Detect which cell encompasses the target text, then output its (X, Y) center coordinate. 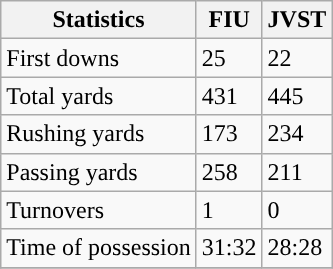
Rushing yards (99, 134)
JVST (297, 20)
Total yards (99, 96)
First downs (99, 58)
445 (297, 96)
258 (229, 172)
Turnovers (99, 210)
173 (229, 134)
25 (229, 58)
Statistics (99, 20)
22 (297, 58)
211 (297, 172)
431 (229, 96)
FIU (229, 20)
1 (229, 210)
234 (297, 134)
Passing yards (99, 172)
28:28 (297, 248)
31:32 (229, 248)
Time of possession (99, 248)
0 (297, 210)
